Output the (x, y) coordinate of the center of the cell containing the given text.  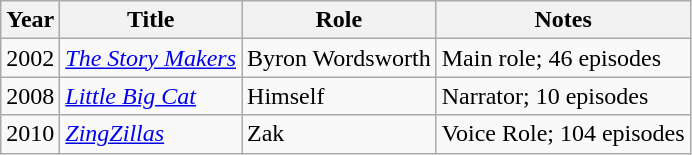
2010 (30, 134)
Title (151, 20)
Voice Role; 104 episodes (563, 134)
Role (340, 20)
2002 (30, 58)
Narrator; 10 episodes (563, 96)
2008 (30, 96)
Year (30, 20)
Little Big Cat (151, 96)
Main role; 46 episodes (563, 58)
ZingZillas (151, 134)
Zak (340, 134)
Himself (340, 96)
Byron Wordsworth (340, 58)
The Story Makers (151, 58)
Notes (563, 20)
